Capture the cell that displays the provided text and extract its (x, y) central coordinate. 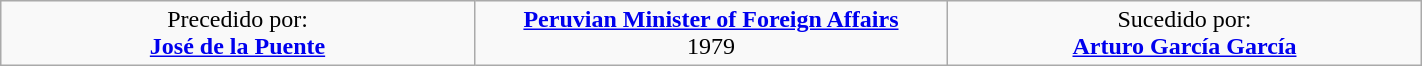
Precedido por:José de la Puente (238, 34)
Peruvian Minister of Foreign Affairs 1979 (710, 34)
Sucedido por:Arturo García García (1185, 34)
